Scan for the cell matching the given text and deliver its [x, y] coordinate at center. 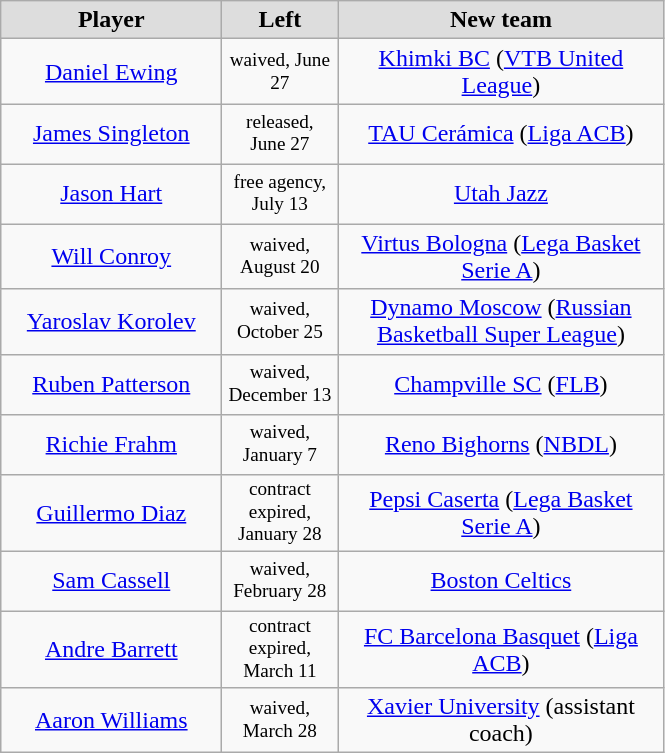
waived, August 20 [280, 256]
Will Conroy [112, 256]
Reno Bighorns (NBDL) [501, 444]
Pepsi Caserta (Lega Basket Serie A) [501, 512]
waived, February 28 [280, 581]
waived, January 7 [280, 444]
waived, March 28 [280, 720]
free agency, July 13 [280, 194]
Richie Frahm [112, 444]
contract expired, January 28 [280, 512]
Khimki BC (VTB United League) [501, 72]
Xavier University (assistant coach) [501, 720]
Boston Celtics [501, 581]
Utah Jazz [501, 194]
Daniel Ewing [112, 72]
Ruben Patterson [112, 384]
Aaron Williams [112, 720]
James Singleton [112, 134]
Guillermo Diaz [112, 512]
Yaroslav Korolev [112, 322]
Champville SC (FLB) [501, 384]
FC Barcelona Basquet (Liga ACB) [501, 650]
Virtus Bologna (Lega Basket Serie A) [501, 256]
waived, October 25 [280, 322]
Dynamo Moscow (Russian Basketball Super League) [501, 322]
Left [280, 20]
TAU Cerámica (Liga ACB) [501, 134]
released, June 27 [280, 134]
Andre Barrett [112, 650]
waived, December 13 [280, 384]
Player [112, 20]
contract expired, March 11 [280, 650]
New team [501, 20]
waived, June 27 [280, 72]
Jason Hart [112, 194]
Sam Cassell [112, 581]
